Output the (X, Y) coordinate of the center of the cell containing the given text.  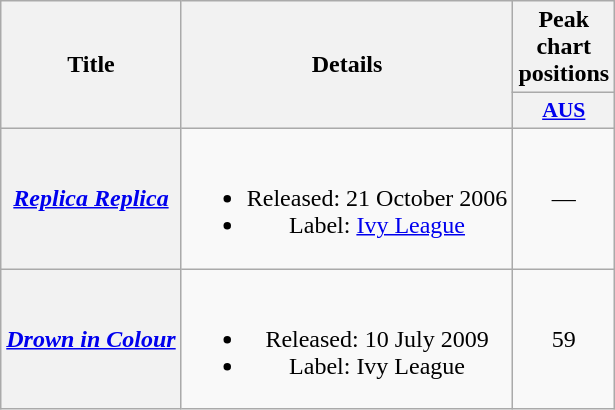
Drown in Colour (91, 338)
Replica Replica (91, 198)
Released: 21 October 2006Label: Ivy League (347, 198)
Released: 10 July 2009Label: Ivy League (347, 338)
AUS (564, 111)
Peak chart positions (564, 47)
— (564, 198)
59 (564, 338)
Details (347, 65)
Title (91, 65)
